For the text-containing cell, return its midpoint in [X, Y] coordinate format. 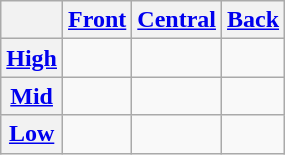
Low [32, 134]
Front [98, 20]
Central [177, 20]
Mid [32, 96]
High [32, 58]
Back [254, 20]
